Determine the [X, Y] coordinate at the center of the cell enclosing the given text.  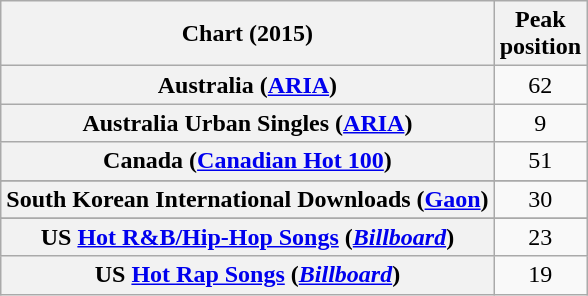
Chart (2015) [248, 34]
30 [540, 199]
Australia Urban Singles (ARIA) [248, 123]
23 [540, 237]
51 [540, 161]
9 [540, 123]
US Hot R&B/Hip-Hop Songs (Billboard) [248, 237]
19 [540, 275]
Canada (Canadian Hot 100) [248, 161]
Peak position [540, 34]
Australia (ARIA) [248, 85]
62 [540, 85]
US Hot Rap Songs (Billboard) [248, 275]
South Korean International Downloads (Gaon) [248, 199]
